Locate the cell with the specified text and output its (x, y) center coordinate. 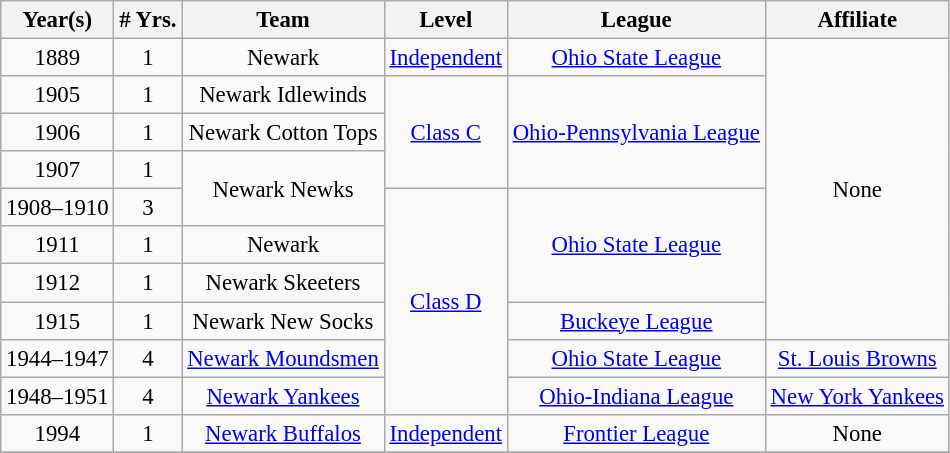
1906 (58, 133)
Newark Newks (283, 188)
Affiliate (857, 20)
St. Louis Browns (857, 358)
1889 (58, 58)
League (636, 20)
Ohio-Indiana League (636, 396)
Buckeye League (636, 321)
Level (446, 20)
Ohio-Pennsylvania League (636, 132)
Newark Buffalos (283, 433)
1907 (58, 170)
1908–1910 (58, 208)
New York Yankees (857, 396)
Year(s) (58, 20)
1994 (58, 433)
1915 (58, 321)
1944–1947 (58, 358)
Newark Moundsmen (283, 358)
Class D (446, 302)
1912 (58, 283)
Newark Skeeters (283, 283)
Newark Idlewinds (283, 95)
Class C (446, 132)
Frontier League (636, 433)
1948–1951 (58, 396)
Newark Cotton Tops (283, 133)
Newark New Socks (283, 321)
Team (283, 20)
1911 (58, 245)
# Yrs. (148, 20)
1905 (58, 95)
Newark Yankees (283, 396)
3 (148, 208)
